Return the (X, Y) coordinate for the center point of the cell that contains the specified text.  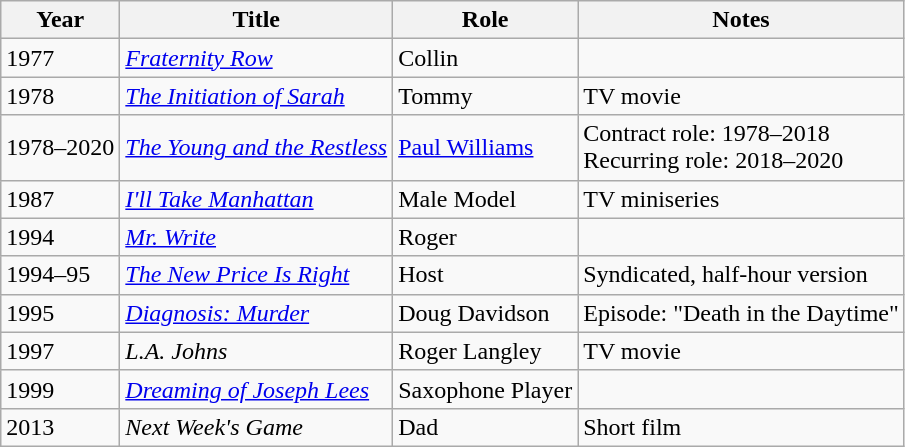
1987 (60, 199)
Saxophone Player (486, 389)
Host (486, 275)
Collin (486, 58)
1978 (60, 96)
L.A. Johns (256, 351)
Syndicated, half-hour version (742, 275)
Short film (742, 427)
The Initiation of Sarah (256, 96)
The Young and the Restless (256, 148)
Title (256, 20)
1997 (60, 351)
TV miniseries (742, 199)
Paul Williams (486, 148)
1999 (60, 389)
Contract role: 1978–2018 Recurring role: 2018–2020 (742, 148)
Role (486, 20)
Episode: "Death in the Daytime" (742, 313)
1977 (60, 58)
2013 (60, 427)
1978–2020 (60, 148)
I'll Take Manhattan (256, 199)
Roger (486, 237)
Next Week's Game (256, 427)
1994–95 (60, 275)
Roger Langley (486, 351)
Doug Davidson (486, 313)
Diagnosis: Murder (256, 313)
Tommy (486, 96)
The New Price Is Right (256, 275)
Dad (486, 427)
Fraternity Row (256, 58)
Dreaming of Joseph Lees (256, 389)
Male Model (486, 199)
Notes (742, 20)
Mr. Write (256, 237)
Year (60, 20)
1995 (60, 313)
1994 (60, 237)
